Locate the cell with the specified text and output its [X, Y] center coordinate. 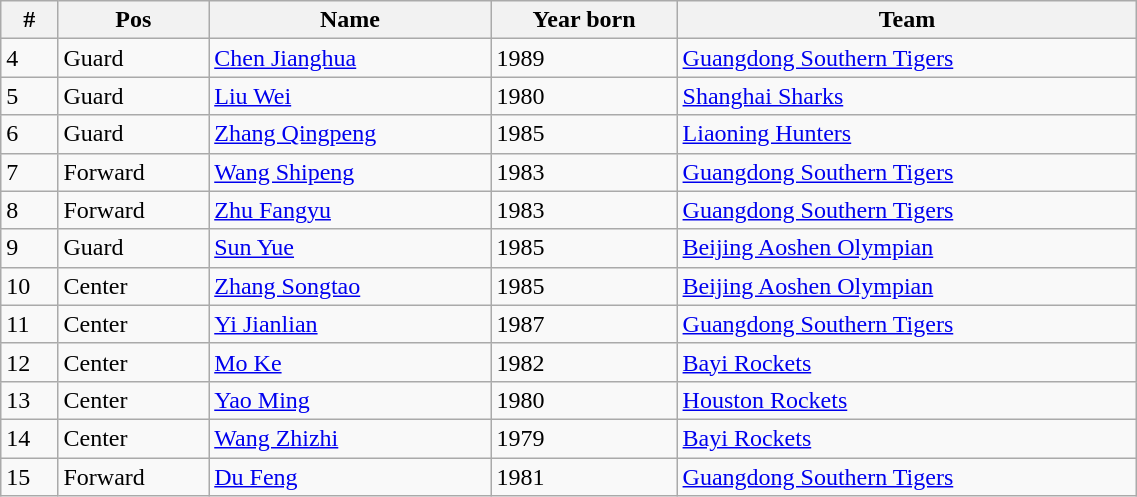
Zhang Songtao [350, 286]
6 [30, 134]
1989 [584, 58]
Wang Zhizhi [350, 438]
Yi Jianlian [350, 324]
Sun Yue [350, 248]
4 [30, 58]
Team [907, 20]
Shanghai Sharks [907, 96]
Pos [134, 20]
# [30, 20]
Liaoning Hunters [907, 134]
9 [30, 248]
Chen Jianghua [350, 58]
Year born [584, 20]
8 [30, 210]
10 [30, 286]
Liu Wei [350, 96]
Name [350, 20]
15 [30, 477]
Wang Shipeng [350, 172]
1987 [584, 324]
5 [30, 96]
14 [30, 438]
7 [30, 172]
Houston Rockets [907, 400]
Mo Ke [350, 362]
13 [30, 400]
Yao Ming [350, 400]
11 [30, 324]
1981 [584, 477]
Zhu Fangyu [350, 210]
Zhang Qingpeng [350, 134]
1982 [584, 362]
Du Feng [350, 477]
12 [30, 362]
1979 [584, 438]
